Detect which cell encompasses the target text, then output its (X, Y) center coordinate. 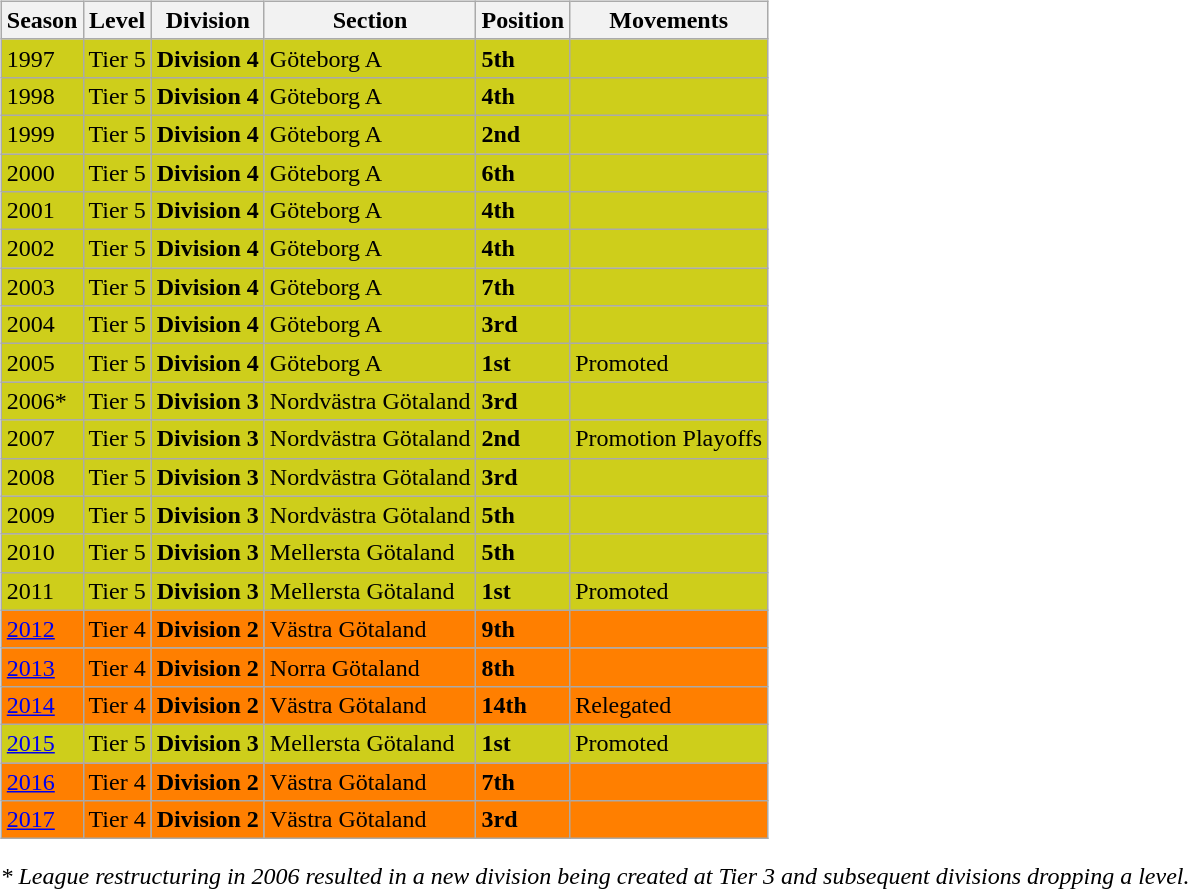
2015 (42, 743)
9th (523, 629)
2009 (42, 515)
2016 (42, 781)
2013 (42, 667)
2001 (42, 211)
Division (208, 20)
2011 (42, 591)
Season (42, 20)
Promotion Playoffs (669, 439)
2005 (42, 363)
2006* (42, 401)
Norra Götaland (370, 667)
6th (523, 173)
2008 (42, 477)
Level (117, 20)
2017 (42, 820)
1998 (42, 96)
Position (523, 20)
1999 (42, 134)
2007 (42, 439)
14th (523, 705)
8th (523, 667)
2002 (42, 249)
Relegated (669, 705)
Section (370, 20)
2000 (42, 173)
1997 (42, 58)
2004 (42, 325)
2012 (42, 629)
Movements (669, 20)
2014 (42, 705)
2010 (42, 553)
2003 (42, 287)
